Pinpoint the cell where the given text exists, returning its (x, y) midpoint coordinate. 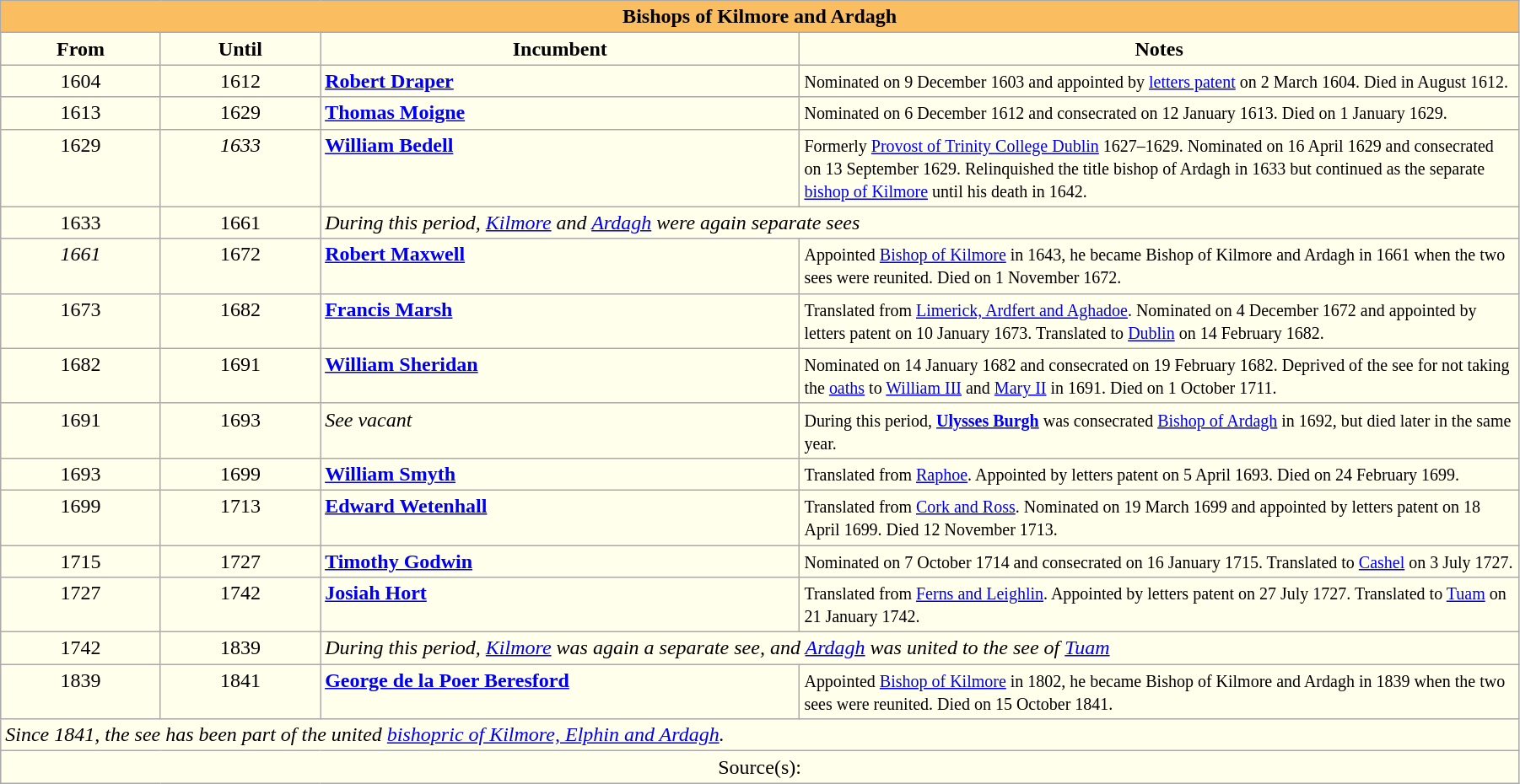
1841 (240, 691)
Thomas Moigne (560, 113)
Robert Maxwell (560, 266)
William Smyth (560, 474)
From (81, 49)
Translated from Raphoe. Appointed by letters patent on 5 April 1693. Died on 24 February 1699. (1159, 474)
Translated from Ferns and Leighlin. Appointed by letters patent on 27 July 1727. Translated to Tuam on 21 January 1742. (1159, 605)
During this period, Ulysses Burgh was consecrated Bishop of Ardagh in 1692, but died later in the same year. (1159, 430)
Josiah Hort (560, 605)
Timothy Godwin (560, 561)
Edward Wetenhall (560, 518)
1713 (240, 518)
Until (240, 49)
Source(s): (760, 767)
Incumbent (560, 49)
1715 (81, 561)
Notes (1159, 49)
William Bedell (560, 168)
Nominated on 7 October 1714 and consecrated on 16 January 1715. Translated to Cashel on 3 July 1727. (1159, 561)
1613 (81, 113)
William Sheridan (560, 376)
Since 1841, the see has been part of the united bishopric of Kilmore, Elphin and Ardagh. (760, 735)
Appointed Bishop of Kilmore in 1802, he became Bishop of Kilmore and Ardagh in 1839 when the two sees were reunited. Died on 15 October 1841. (1159, 691)
Translated from Cork and Ross. Nominated on 19 March 1699 and appointed by letters patent on 18 April 1699. Died 12 November 1713. (1159, 518)
George de la Poer Beresford (560, 691)
1672 (240, 266)
See vacant (560, 430)
Bishops of Kilmore and Ardagh (760, 17)
Nominated on 9 December 1603 and appointed by letters patent on 2 March 1604. Died in August 1612. (1159, 81)
Francis Marsh (560, 320)
During this period, Kilmore was again a separate see, and Ardagh was united to the see of Tuam (919, 648)
1604 (81, 81)
1673 (81, 320)
Nominated on 6 December 1612 and consecrated on 12 January 1613. Died on 1 January 1629. (1159, 113)
Robert Draper (560, 81)
1612 (240, 81)
During this period, Kilmore and Ardagh were again separate sees (919, 223)
Appointed Bishop of Kilmore in 1643, he became Bishop of Kilmore and Ardagh in 1661 when the two sees were reunited. Died on 1 November 1672. (1159, 266)
